Find where the given text appears and provide that cell's center as [X, Y] coordinate. 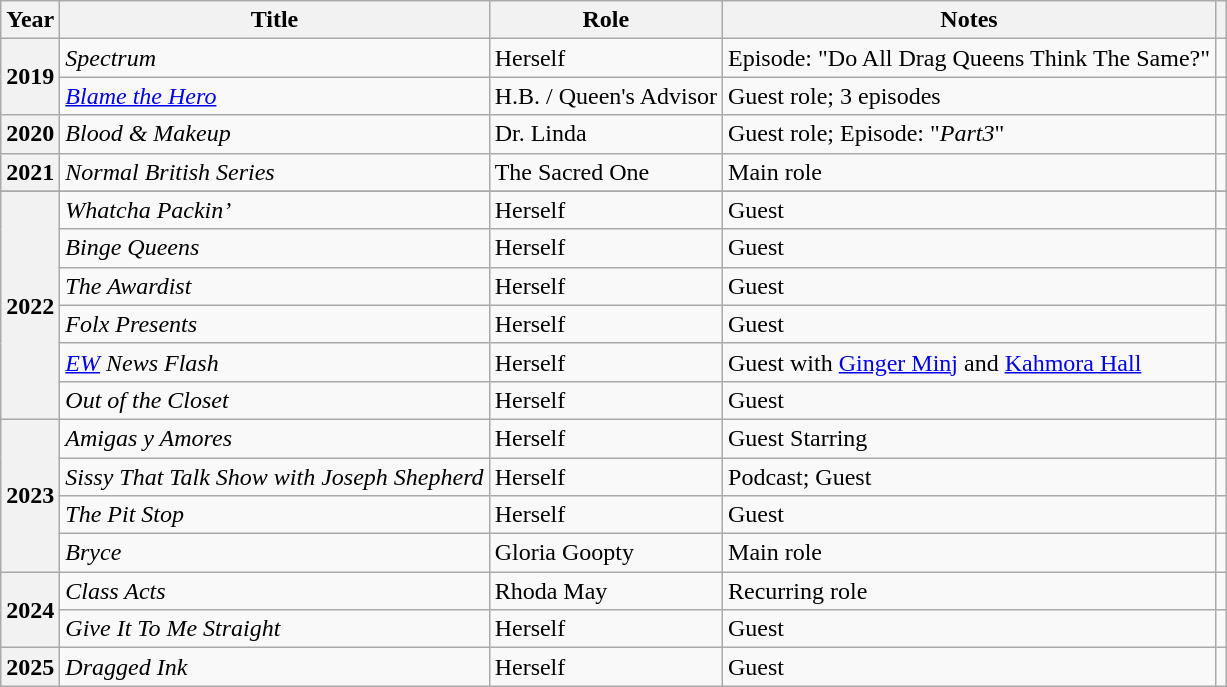
Folx Presents [274, 324]
Title [274, 20]
Episode: "Do All Drag Queens Think The Same?" [970, 58]
Guest Starring [970, 438]
Whatcha Packin’ [274, 210]
Notes [970, 20]
H.B. / Queen's Advisor [606, 96]
Class Acts [274, 591]
Dr. Linda [606, 134]
The Pit Stop [274, 515]
Sissy That Talk Show with Joseph Shepherd [274, 477]
Blood & Makeup [274, 134]
Year [30, 20]
Podcast; Guest [970, 477]
Guest role; Episode: "Part3" [970, 134]
The Awardist [274, 286]
Out of the Closet [274, 400]
2025 [30, 667]
Blame the Hero [274, 96]
Dragged Ink [274, 667]
Normal British Series [274, 172]
2024 [30, 610]
2021 [30, 172]
Binge Queens [274, 248]
EW News Flash [274, 362]
2023 [30, 495]
Recurring role [970, 591]
Gloria Goopty [606, 553]
2020 [30, 134]
Give It To Me Straight [274, 629]
Amigas y Amores [274, 438]
Guest role; 3 episodes [970, 96]
Rhoda May [606, 591]
2022 [30, 305]
Role [606, 20]
Guest with Ginger Minj and Kahmora Hall [970, 362]
Bryce [274, 553]
2019 [30, 77]
Spectrum [274, 58]
The Sacred One [606, 172]
